Search for the cell housing the specified text and yield its (X, Y) center coordinate. 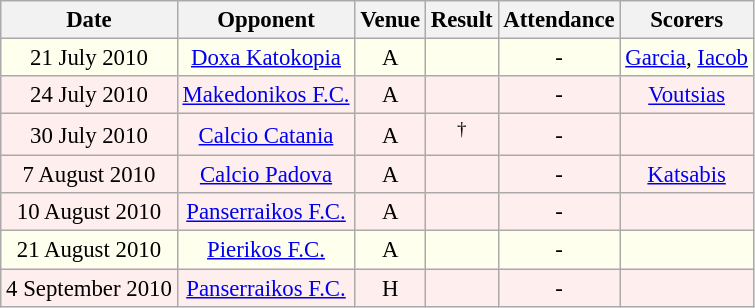
H (390, 288)
4 September 2010 (89, 288)
30 July 2010 (89, 135)
21 August 2010 (89, 250)
Doxa Katokopia (266, 58)
Result (462, 20)
Calcio Catania (266, 135)
Katsabis (686, 175)
21 July 2010 (89, 58)
† (462, 135)
Pierikos F.C. (266, 250)
Garcia, Iacob (686, 58)
Calcio Padova (266, 175)
10 August 2010 (89, 213)
7 August 2010 (89, 175)
Opponent (266, 20)
Makedonikos F.C. (266, 95)
Voutsias (686, 95)
Scorers (686, 20)
24 July 2010 (89, 95)
Venue (390, 20)
Attendance (559, 20)
Date (89, 20)
